Provide the [x, y] coordinate of the cell's center where the given text is located.  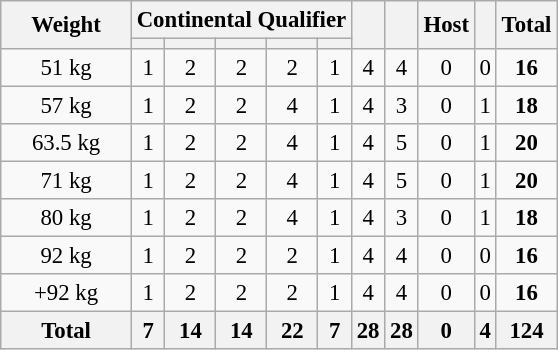
124 [526, 331]
+92 kg [66, 293]
Continental Qualifier [241, 20]
57 kg [66, 105]
71 kg [66, 180]
51 kg [66, 68]
63.5 kg [66, 143]
Host [446, 25]
22 [292, 331]
92 kg [66, 256]
Weight [66, 25]
80 kg [66, 218]
